Find where the given text appears and provide that cell's center as [X, Y] coordinate. 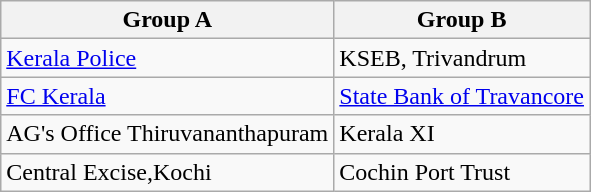
Cochin Port Trust [462, 172]
Group A [168, 20]
Group B [462, 20]
State Bank of Travancore [462, 96]
FC Kerala [168, 96]
KSEB, Trivandrum [462, 58]
Kerala Police [168, 58]
Kerala XI [462, 134]
AG's Office Thiruvananthapuram [168, 134]
Central Excise,Kochi [168, 172]
